Detect which cell encompasses the target text, then output its [X, Y] center coordinate. 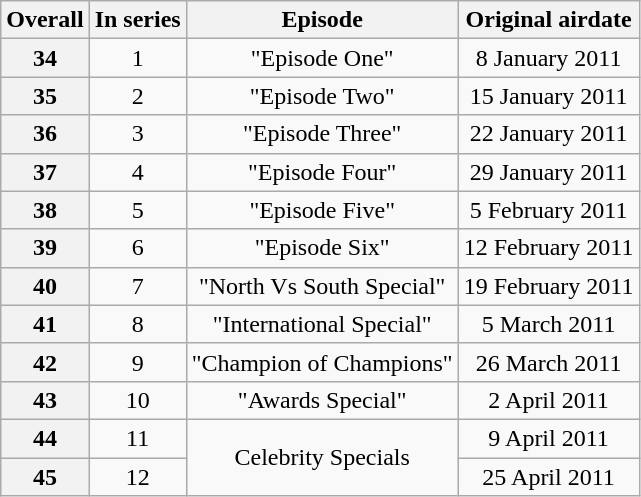
39 [45, 248]
5 February 2011 [548, 210]
5 March 2011 [548, 324]
26 March 2011 [548, 362]
40 [45, 286]
34 [45, 58]
37 [45, 172]
25 April 2011 [548, 477]
43 [45, 400]
"Episode One" [322, 58]
"Episode Two" [322, 96]
7 [138, 286]
6 [138, 248]
36 [45, 134]
10 [138, 400]
12 [138, 477]
"Episode Four" [322, 172]
"Episode Five" [322, 210]
2 [138, 96]
19 February 2011 [548, 286]
35 [45, 96]
Celebrity Specials [322, 457]
22 January 2011 [548, 134]
5 [138, 210]
Original airdate [548, 20]
41 [45, 324]
15 January 2011 [548, 96]
Episode [322, 20]
"Episode Six" [322, 248]
38 [45, 210]
1 [138, 58]
8 January 2011 [548, 58]
"Episode Three" [322, 134]
In series [138, 20]
4 [138, 172]
2 April 2011 [548, 400]
44 [45, 438]
12 February 2011 [548, 248]
"International Special" [322, 324]
11 [138, 438]
45 [45, 477]
"North Vs South Special" [322, 286]
29 January 2011 [548, 172]
9 April 2011 [548, 438]
"Champion of Champions" [322, 362]
Overall [45, 20]
42 [45, 362]
"Awards Special" [322, 400]
3 [138, 134]
9 [138, 362]
8 [138, 324]
